From the cell containing the given text, extract its center point as [X, Y] coordinate. 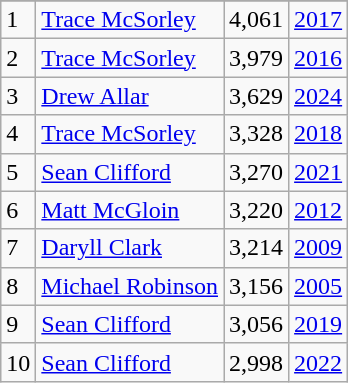
2017 [318, 20]
8 [18, 286]
3,056 [256, 324]
3,214 [256, 248]
Drew Allar [130, 96]
2021 [318, 172]
3,270 [256, 172]
5 [18, 172]
3 [18, 96]
2012 [318, 210]
2022 [318, 362]
2024 [318, 96]
2005 [318, 286]
Matt McGloin [130, 210]
6 [18, 210]
2 [18, 58]
4,061 [256, 20]
3,629 [256, 96]
Michael Robinson [130, 286]
3,328 [256, 134]
1 [18, 20]
10 [18, 362]
3,979 [256, 58]
Daryll Clark [130, 248]
7 [18, 248]
2009 [318, 248]
9 [18, 324]
3,156 [256, 286]
3,220 [256, 210]
2019 [318, 324]
2016 [318, 58]
4 [18, 134]
2018 [318, 134]
2,998 [256, 362]
